For the text-containing cell, return its midpoint in [x, y] coordinate format. 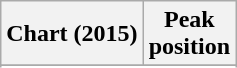
Peakposition [189, 34]
Chart (2015) [72, 34]
